From the cell containing the given text, extract its center point as (X, Y) coordinate. 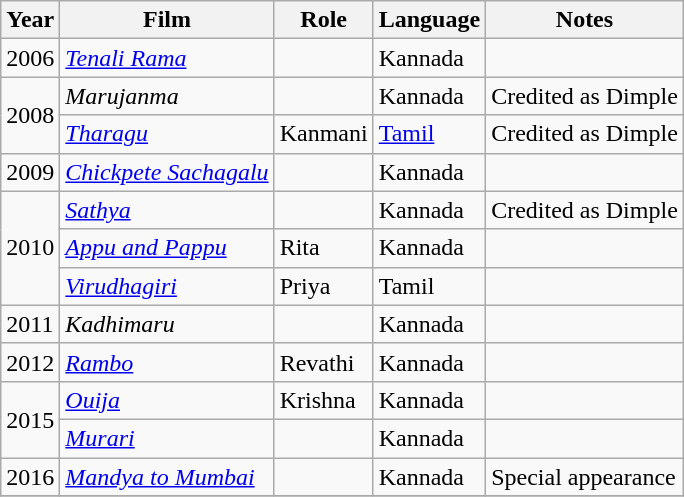
Rita (324, 248)
Tenali Rama (167, 58)
Sathya (167, 210)
2016 (30, 477)
Special appearance (585, 477)
2008 (30, 115)
2011 (30, 324)
Virudhagiri (167, 286)
Role (324, 20)
Mandya to Mumbai (167, 477)
Tharagu (167, 134)
Priya (324, 286)
Year (30, 20)
2015 (30, 419)
2006 (30, 58)
2012 (30, 362)
Marujanma (167, 96)
Rambo (167, 362)
Film (167, 20)
Chickpete Sachagalu (167, 172)
Ouija (167, 400)
Kadhimaru (167, 324)
Murari (167, 438)
2010 (30, 248)
Kanmani (324, 134)
2009 (30, 172)
Krishna (324, 400)
Language (429, 20)
Notes (585, 20)
Appu and Pappu (167, 248)
Revathi (324, 362)
